Return the [x, y] coordinate for the center point of the cell that contains the specified text.  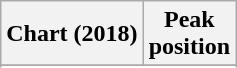
Peakposition [189, 34]
Chart (2018) [72, 34]
